Find where the given text appears and provide that cell's center as [x, y] coordinate. 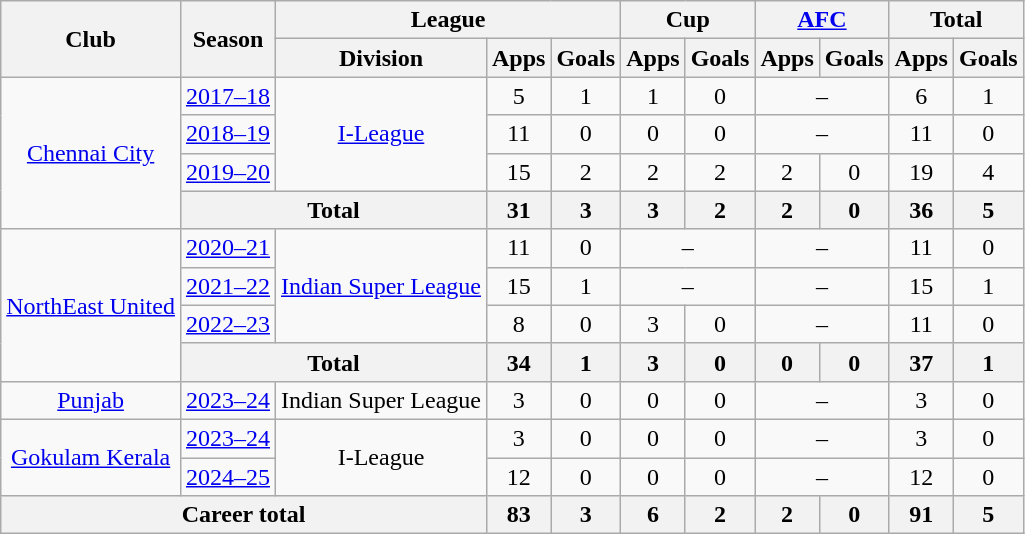
91 [921, 515]
8 [518, 324]
31 [518, 210]
37 [921, 362]
2024–25 [228, 477]
Cup [688, 20]
2022–23 [228, 324]
19 [921, 172]
36 [921, 210]
34 [518, 362]
League [448, 20]
2019–20 [228, 172]
Club [91, 39]
2020–21 [228, 248]
83 [518, 515]
Chennai City [91, 153]
Division [382, 58]
Punjab [91, 400]
2017–18 [228, 96]
4 [988, 172]
AFC [822, 20]
2018–19 [228, 134]
Season [228, 39]
2021–22 [228, 286]
NorthEast United [91, 305]
Career total [244, 515]
Gokulam Kerala [91, 457]
